Capture the cell that displays the provided text and extract its (x, y) central coordinate. 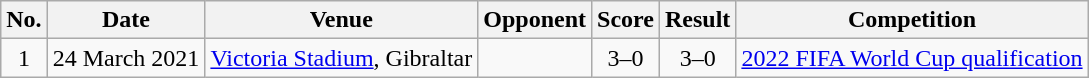
Competition (912, 20)
24 March 2021 (126, 58)
Venue (342, 20)
Result (697, 20)
Score (626, 20)
Opponent (535, 20)
1 (24, 58)
Date (126, 20)
2022 FIFA World Cup qualification (912, 58)
No. (24, 20)
Victoria Stadium, Gibraltar (342, 58)
